Find where the given text appears and provide that cell's center as [X, Y] coordinate. 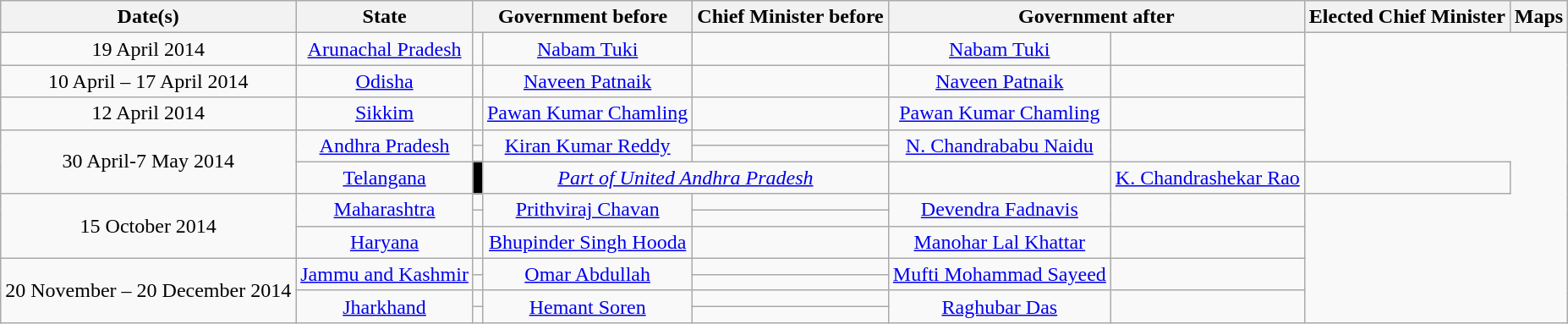
Maps [1538, 17]
Chief Minister before [790, 17]
20 November – 20 December 2014 [149, 290]
10 April – 17 April 2014 [149, 81]
Hemant Soren [587, 306]
12 April 2014 [149, 113]
Kiran Kumar Reddy [587, 146]
19 April 2014 [149, 49]
Jammu and Kashmir [385, 274]
Government before [582, 17]
Haryana [385, 242]
Sikkim [385, 113]
Maharashtra [385, 210]
Omar Abdullah [587, 274]
Arunachal Pradesh [385, 49]
Date(s) [149, 17]
Mufti Mohammad Sayeed [1000, 274]
30 April-7 May 2014 [149, 162]
Elected Chief Minister [1407, 17]
Odisha [385, 81]
Manohar Lal Khattar [1000, 242]
15 October 2014 [149, 226]
Bhupinder Singh Hooda [587, 242]
Raghubar Das [1000, 306]
Devendra Fadnavis [1000, 210]
K. Chandrashekar Rao [1208, 178]
N. Chandrababu Naidu [1000, 146]
Jharkhand [385, 306]
Prithviraj Chavan [587, 210]
Government after [1096, 17]
State [385, 17]
Part of United Andhra Pradesh [685, 178]
Telangana [385, 178]
Andhra Pradesh [385, 146]
